Detect which cell encompasses the target text, then output its (x, y) center coordinate. 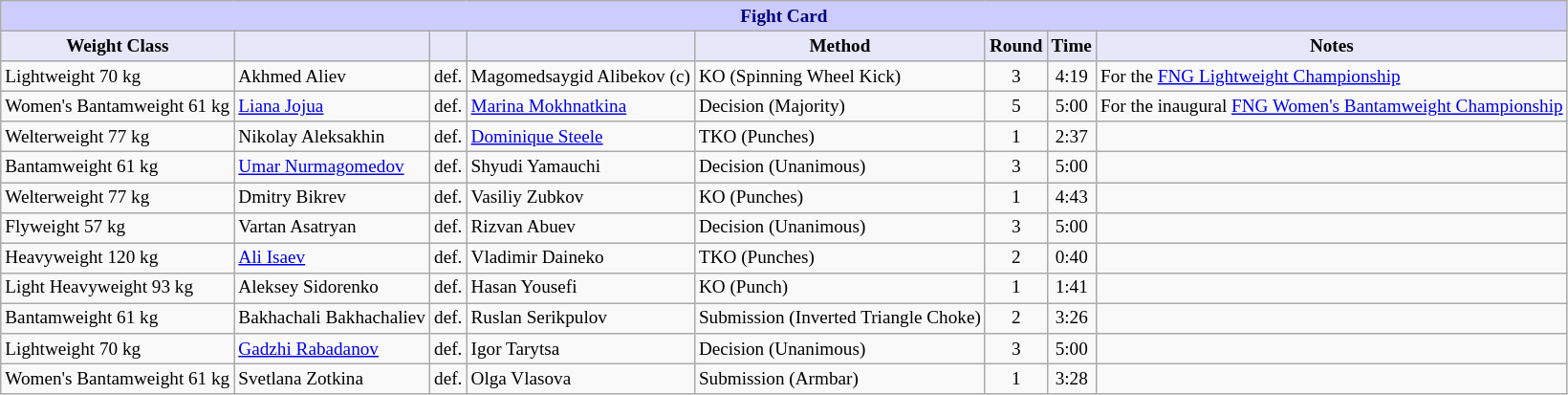
Vladimir Daineko (580, 258)
Weight Class (118, 46)
Dominique Steele (580, 137)
KO (Spinning Wheel Kick) (839, 77)
4:43 (1071, 197)
Ruslan Serikpulov (580, 318)
Submission (Inverted Triangle Choke) (839, 318)
Notes (1331, 46)
Vartan Asatryan (333, 228)
Light Heavyweight 93 kg (118, 288)
Round (1015, 46)
For the inaugural FNG Women's Bantamweight Championship (1331, 106)
Bakhachali Bakhachaliev (333, 318)
Gadzhi Rabadanov (333, 349)
Hasan Yousefi (580, 288)
Akhmed Aliev (333, 77)
For the FNG Lightweight Championship (1331, 77)
Nikolay Aleksakhin (333, 137)
Rizvan Abuev (580, 228)
KO (Punches) (839, 197)
Aleksey Sidorenko (333, 288)
Time (1071, 46)
Vasiliy Zubkov (580, 197)
KO (Punch) (839, 288)
Method (839, 46)
Fight Card (784, 16)
Dmitry Bikrev (333, 197)
5 (1015, 106)
4:19 (1071, 77)
Shyudi Yamauchi (580, 167)
2:37 (1071, 137)
Ali Isaev (333, 258)
Magomedsaygid Alibekov (c) (580, 77)
Decision (Majority) (839, 106)
Umar Nurmagomedov (333, 167)
1:41 (1071, 288)
Heavyweight 120 kg (118, 258)
Olga Vlasova (580, 379)
3:28 (1071, 379)
Marina Mokhnatkina (580, 106)
Submission (Armbar) (839, 379)
Igor Tarytsa (580, 349)
Flyweight 57 kg (118, 228)
Liana Jojua (333, 106)
3:26 (1071, 318)
Svetlana Zotkina (333, 379)
0:40 (1071, 258)
